Determine the [X, Y] coordinate at the center of the cell enclosing the given text.  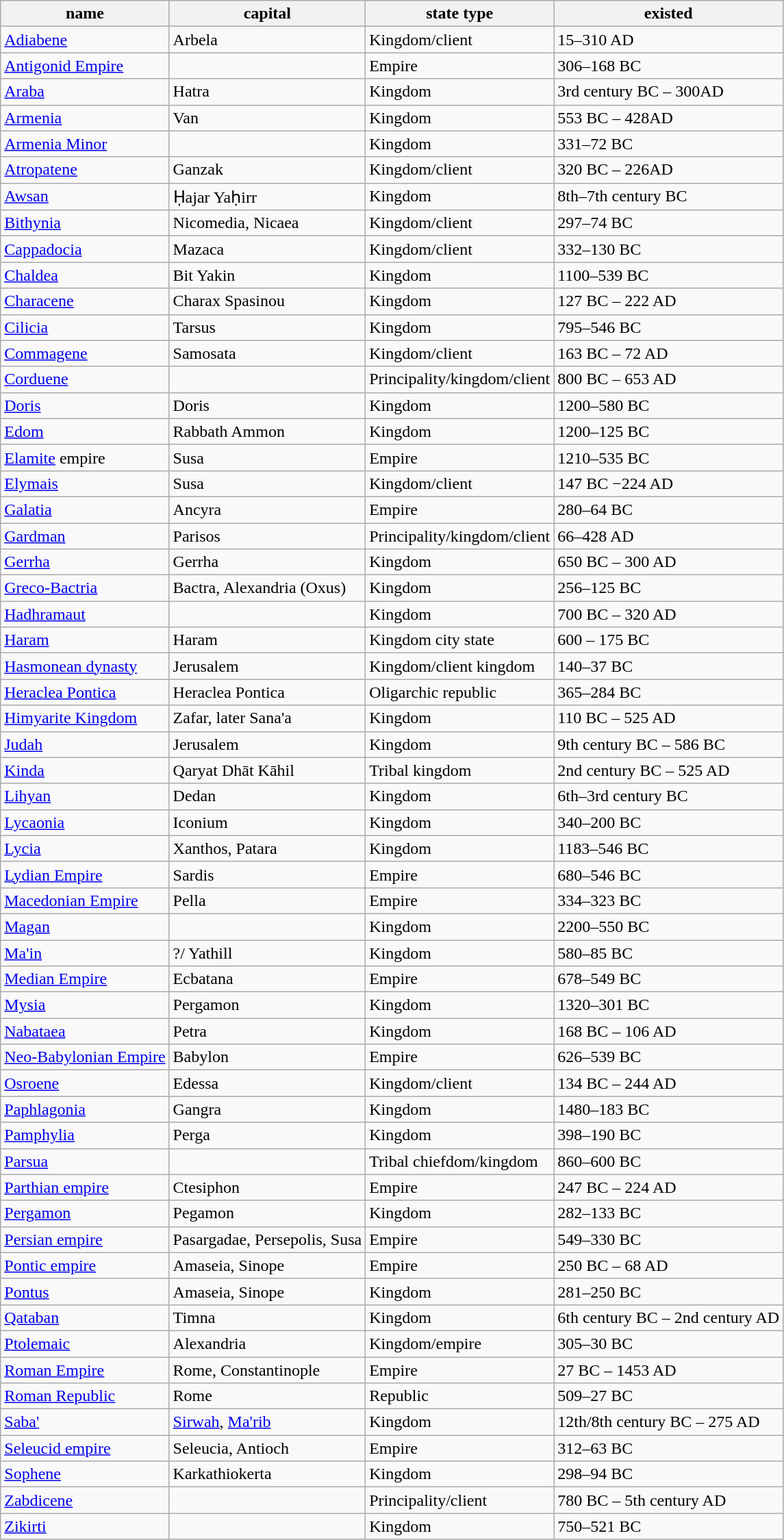
12th/8th century BC – 275 AD [668, 1422]
Sardis [267, 874]
2nd century BC – 525 AD [668, 770]
Seleucia, Antioch [267, 1448]
306–168 BC [668, 66]
Nabataea [85, 1031]
Bithynia [85, 223]
Ḥajar Yaḥirr [267, 197]
Timna [267, 1317]
Perga [267, 1135]
1100–539 BC [668, 275]
Zafar, later Sana'a [267, 718]
700 BC – 320 AD [668, 614]
Corduene [85, 379]
Qaryat Dhāt Kāhil [267, 770]
Judah [85, 744]
Pamphylia [85, 1135]
9th century BC – 586 BC [668, 744]
?/ Yathill [267, 952]
3rd century BC – 300AD [668, 92]
Zikirti [85, 1526]
Macedonian Empire [85, 900]
678–549 BC [668, 979]
398–190 BC [668, 1135]
Galatia [85, 509]
Lydian Empire [85, 874]
800 BC – 653 AD [668, 379]
1183–546 BC [668, 848]
name [85, 14]
Cappadocia [85, 249]
247 BC – 224 AD [668, 1187]
Atropatene [85, 170]
Gangra [267, 1109]
168 BC – 106 AD [668, 1031]
Kingdom/empire [460, 1343]
Pontus [85, 1291]
Rome, Constantinople [267, 1370]
state type [460, 14]
110 BC – 525 AD [668, 718]
Median Empire [85, 979]
Gardman [85, 536]
Paphlagonia [85, 1109]
Saba' [85, 1422]
Kingdom/client kingdom [460, 666]
Zabdicene [85, 1500]
Commagene [85, 353]
509–27 BC [668, 1396]
312–63 BC [668, 1448]
15–310 AD [668, 40]
281–250 BC [668, 1291]
163 BC – 72 AD [668, 353]
1200–580 BC [668, 405]
Tarsus [267, 327]
795–546 BC [668, 327]
Armenia [85, 118]
750–521 BC [668, 1526]
Rabbath Ammon [267, 431]
1480–183 BC [668, 1109]
Mysia [85, 1005]
Parthian empire [85, 1187]
Seleucid empire [85, 1448]
Karkathiokerta [267, 1474]
140–37 BC [668, 666]
Persian empire [85, 1239]
Antigonid Empire [85, 66]
Awsan [85, 197]
Osroene [85, 1083]
282–133 BC [668, 1213]
Neo-Babylonian Empire [85, 1057]
Pella [267, 900]
Characene [85, 301]
Chaldea [85, 275]
Edessa [267, 1083]
Tribal chiefdom/kingdom [460, 1161]
Araba [85, 92]
Petra [267, 1031]
Ganzak [267, 170]
650 BC – 300 AD [668, 562]
Arbela [267, 40]
Xanthos, Patara [267, 848]
Parisos [267, 536]
340–200 BC [668, 822]
Mazaca [267, 249]
1320–301 BC [668, 1005]
331–72 BC [668, 144]
Tribal kingdom [460, 770]
Principality/client [460, 1500]
Dedan [267, 796]
Ctesiphon [267, 1187]
6th–3rd century BC [668, 796]
298–94 BC [668, 1474]
Ma'in [85, 952]
Van [267, 118]
320 BC – 226AD [668, 170]
Edom [85, 431]
Cilicia [85, 327]
1200–125 BC [668, 431]
Ptolemaic [85, 1343]
Lycaonia [85, 822]
Babylon [267, 1057]
Kinda [85, 770]
365–284 BC [668, 692]
305–30 BC [668, 1343]
66–428 AD [668, 536]
Bit Yakin [267, 275]
Charax Spasinou [267, 301]
Greco-Bactria [85, 588]
334–323 BC [668, 900]
Sirwah, Ma'rib [267, 1422]
6th century BC – 2nd century AD [668, 1317]
27 BC – 1453 AD [668, 1370]
Alexandria [267, 1343]
8th–7th century BC [668, 197]
Samosata [267, 353]
Sophene [85, 1474]
256–125 BC [668, 588]
Pontic empire [85, 1265]
Ecbatana [267, 979]
Oligarchic republic [460, 692]
Magan [85, 926]
780 BC – 5th century AD [668, 1500]
Roman Empire [85, 1370]
Elamite empire [85, 457]
Rome [267, 1396]
Nicomedia, Nicaea [267, 223]
Parsua [85, 1161]
134 BC – 244 AD [668, 1083]
capital [267, 14]
Hadhramaut [85, 614]
Hatra [267, 92]
Ancyra [267, 509]
297–74 BC [668, 223]
680–546 BC [668, 874]
580–85 BC [668, 952]
553 BC – 428AD [668, 118]
332–130 BC [668, 249]
1210–535 BC [668, 457]
2200–550 BC [668, 926]
Republic [460, 1396]
280–64 BC [668, 509]
Roman Republic [85, 1396]
549–330 BC [668, 1239]
Bactra, Alexandria (Oxus) [267, 588]
Pasargadae, Persepolis, Susa [267, 1239]
existed [668, 14]
147 BC −224 AD [668, 483]
Iconium [267, 822]
Hasmonean dynasty [85, 666]
Himyarite Kingdom [85, 718]
626–539 BC [668, 1057]
Qataban [85, 1317]
Adiabene [85, 40]
250 BC – 68 AD [668, 1265]
Lycia [85, 848]
600 – 175 BC [668, 640]
Kingdom city state [460, 640]
860–600 BC [668, 1161]
127 BC – 222 AD [668, 301]
Pegamon [267, 1213]
Elymais [85, 483]
Armenia Minor [85, 144]
Lihyan [85, 796]
